Return (X, Y) of the center of cell containing provided text 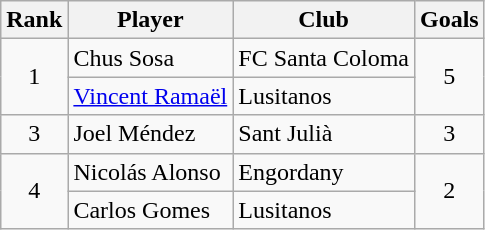
Engordany (324, 172)
Nicolás Alonso (150, 172)
Vincent Ramaël (150, 96)
4 (34, 191)
Club (324, 20)
2 (449, 191)
Carlos Gomes (150, 210)
1 (34, 77)
FC Santa Coloma (324, 58)
Goals (449, 20)
Player (150, 20)
Sant Julià (324, 134)
5 (449, 77)
Rank (34, 20)
Joel Méndez (150, 134)
Chus Sosa (150, 58)
